Output the [x, y] coordinate of the center of the cell containing the given text.  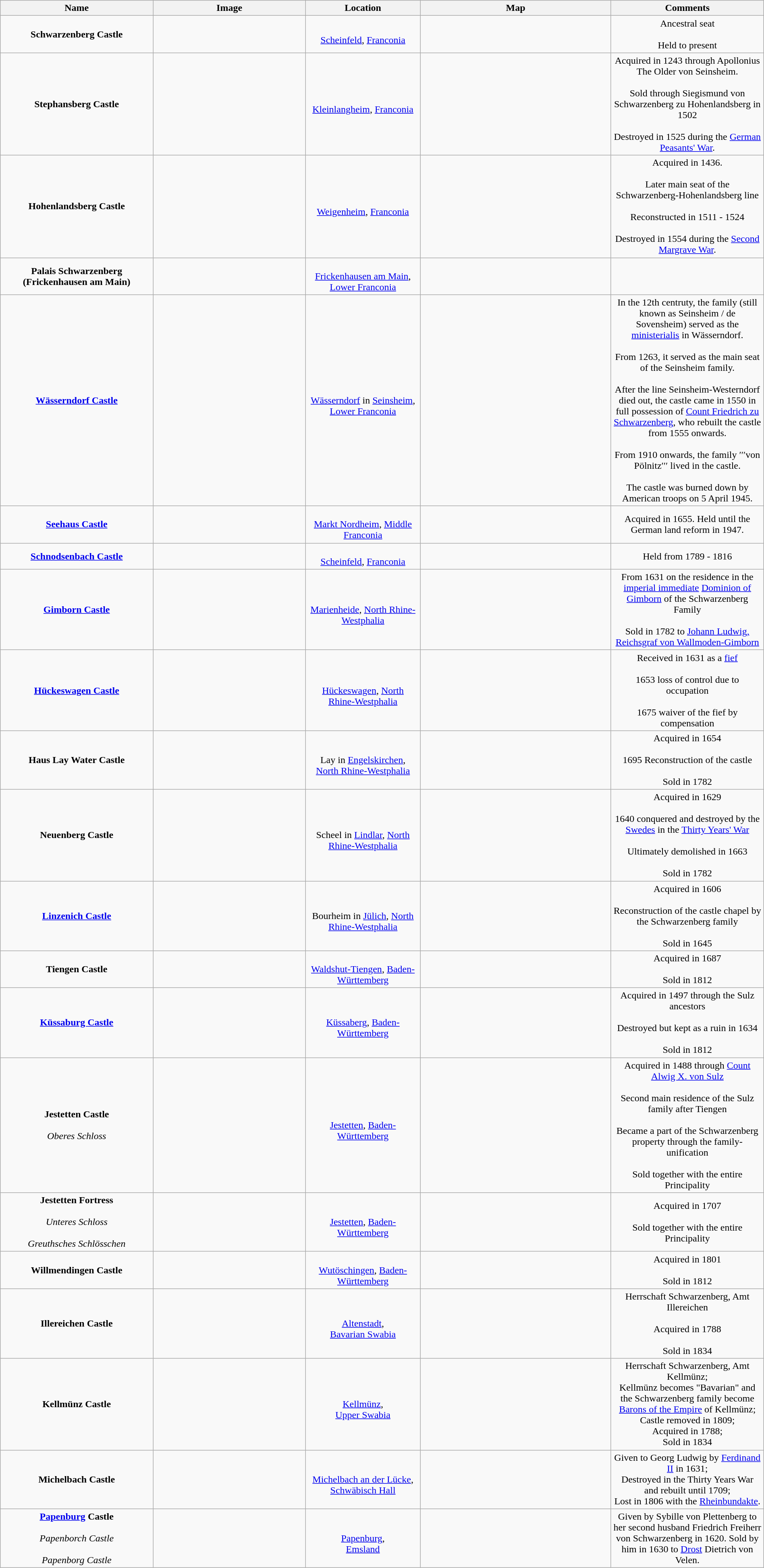
Kellmünz,Upper Swabia [363, 1404]
Given by Sybille von Plettenberg to her second husband Friedrich Freiherr von Schwarzenberg in 1620. Sold by him in 1630 to Drost Dietrich von Velen. [687, 1538]
Michelbach an der Lücke,Schwäbisch Hall [363, 1479]
Jestetten FortressUnteres SchlossGreuthsches Schlösschen [77, 1222]
Hohenlandsberg Castle [77, 206]
Location [363, 8]
Linzenich Castle [77, 916]
Comments [687, 8]
Image [230, 8]
Waldshut-Tiengen, Baden-Württemberg [363, 969]
Palais Schwarzenberg (Frickenhausen am Main) [77, 276]
Received in 1631 as a fief1653 loss of control due to occupation1675 waiver of the fief by compensation [687, 690]
Lay in Engelskirchen, North Rhine-Westphalia [363, 760]
Wässerndorf Castle [77, 400]
Acquired in 1655. Held until the German land reform in 1947. [687, 524]
Markt Nordheim, Middle Franconia [363, 524]
Küssaburg Castle [77, 1023]
Haus Lay Water Castle [77, 760]
Given to Georg Ludwig by Ferdinand II in 1631;Destroyed in the Thirty Years War and rebuilt until 1709;Lost in 1806 with the Rheinbundakte. [687, 1479]
Held from 1789 - 1816 [687, 556]
Gimborn Castle [77, 609]
Acquired in 1606Reconstruction of the castle chapel by the Schwarzenberg familySold in 1645 [687, 916]
Tiengen Castle [77, 969]
Acquired in 1497 through the Sulz ancestorsDestroyed but kept as a ruin in 1634Sold in 1812 [687, 1023]
Wässerndorf in Seinsheim, Lower Franconia [363, 400]
Stephansberg Castle [77, 104]
Altenstadt,Bavarian Swabia [363, 1324]
Bourheim in Jülich, North Rhine-Westphalia [363, 916]
Neuenberg Castle [77, 835]
Kleinlangheim, Franconia [363, 104]
Wutöschingen, Baden-Württemberg [363, 1270]
Acquired in 1801Sold in 1812 [687, 1270]
Schwarzenberg Castle [77, 34]
Hückeswagen Castle [77, 690]
Papenburg,Emsland [363, 1538]
Map [516, 8]
Kellmünz Castle [77, 1404]
Ancestral seatHeld to present [687, 34]
Hückeswagen, North Rhine-Westphalia [363, 690]
Weigenheim, Franconia [363, 206]
Seehaus Castle [77, 524]
Marienheide, North Rhine-Westphalia [363, 609]
Scheel in Lindlar, North Rhine-Westphalia [363, 835]
Schnodsenbach Castle [77, 556]
Papenburg CastlePapenborch CastlePapenborg Castle [77, 1538]
Acquired in 16291640 conquered and destroyed by the Swedes in the Thirty Years' WarUltimately demolished in 1663Sold in 1782 [687, 835]
Frickenhausen am Main, Lower Franconia [363, 276]
Küssaberg, Baden-Württemberg [363, 1023]
Herrschaft Schwarzenberg, Amt IllereichenAcquired in 1788Sold in 1834 [687, 1324]
Willmendingen Castle [77, 1270]
Jestetten CastleOberes Schloss [77, 1125]
Michelbach Castle [77, 1479]
Acquired in 1687Sold in 1812 [687, 969]
Name [77, 8]
Acquired in 1707Sold together with the entire Principality [687, 1222]
Illereichen Castle [77, 1324]
Acquired in 16541695 Reconstruction of the castleSold in 1782 [687, 760]
